Pinpoint the cell where the given text exists, returning its [X, Y] midpoint coordinate. 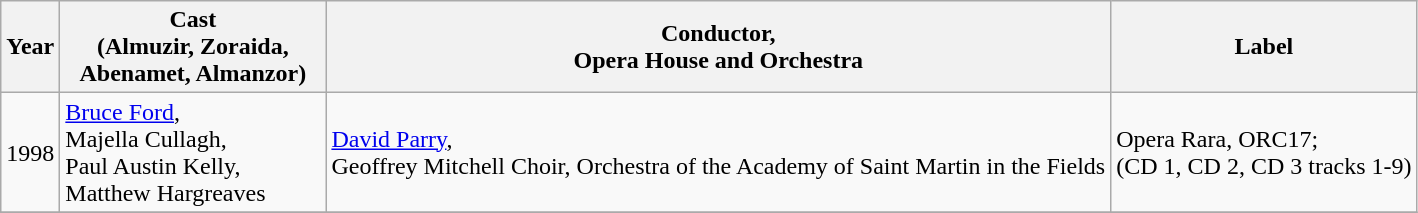
Conductor,Opera House and Orchestra [718, 47]
Year [30, 47]
Bruce Ford,Majella Cullagh,Paul Austin Kelly,Matthew Hargreaves [193, 152]
David Parry,Geoffrey Mitchell Choir, Orchestra of the Academy of Saint Martin in the Fields [718, 152]
Opera Rara, ORC17;(CD 1, CD 2, CD 3 tracks 1-9) [1264, 152]
Cast (Almuzir, Zoraida, Abenamet, Almanzor) [193, 47]
Label [1264, 47]
1998 [30, 152]
